From the cell containing the given text, extract its center point as [X, Y] coordinate. 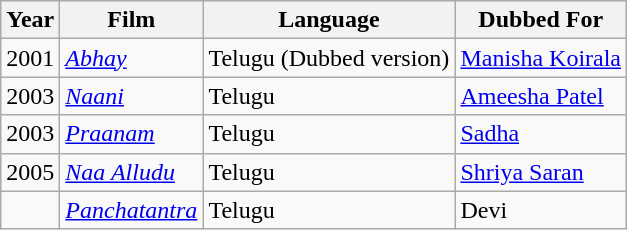
Telugu (Dubbed version) [329, 58]
2005 [30, 172]
Shriya Saran [541, 172]
Praanam [132, 134]
Panchatantra [132, 210]
Year [30, 20]
Manisha Koirala [541, 58]
Abhay [132, 58]
Dubbed For [541, 20]
Language [329, 20]
Devi [541, 210]
Ameesha Patel [541, 96]
2001 [30, 58]
Sadha [541, 134]
Film [132, 20]
Naani [132, 96]
Naa Alludu [132, 172]
